Locate the cell with the specified text and output its [x, y] center coordinate. 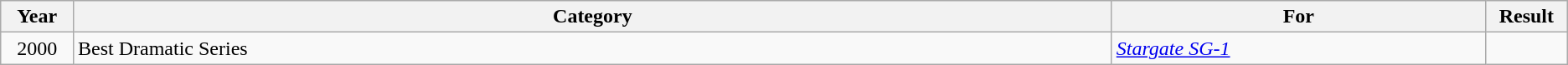
Category [593, 17]
Stargate SG-1 [1298, 48]
Year [37, 17]
For [1298, 17]
Best Dramatic Series [593, 48]
2000 [37, 48]
Result [1526, 17]
